Detect which cell encompasses the target text, then output its [X, Y] center coordinate. 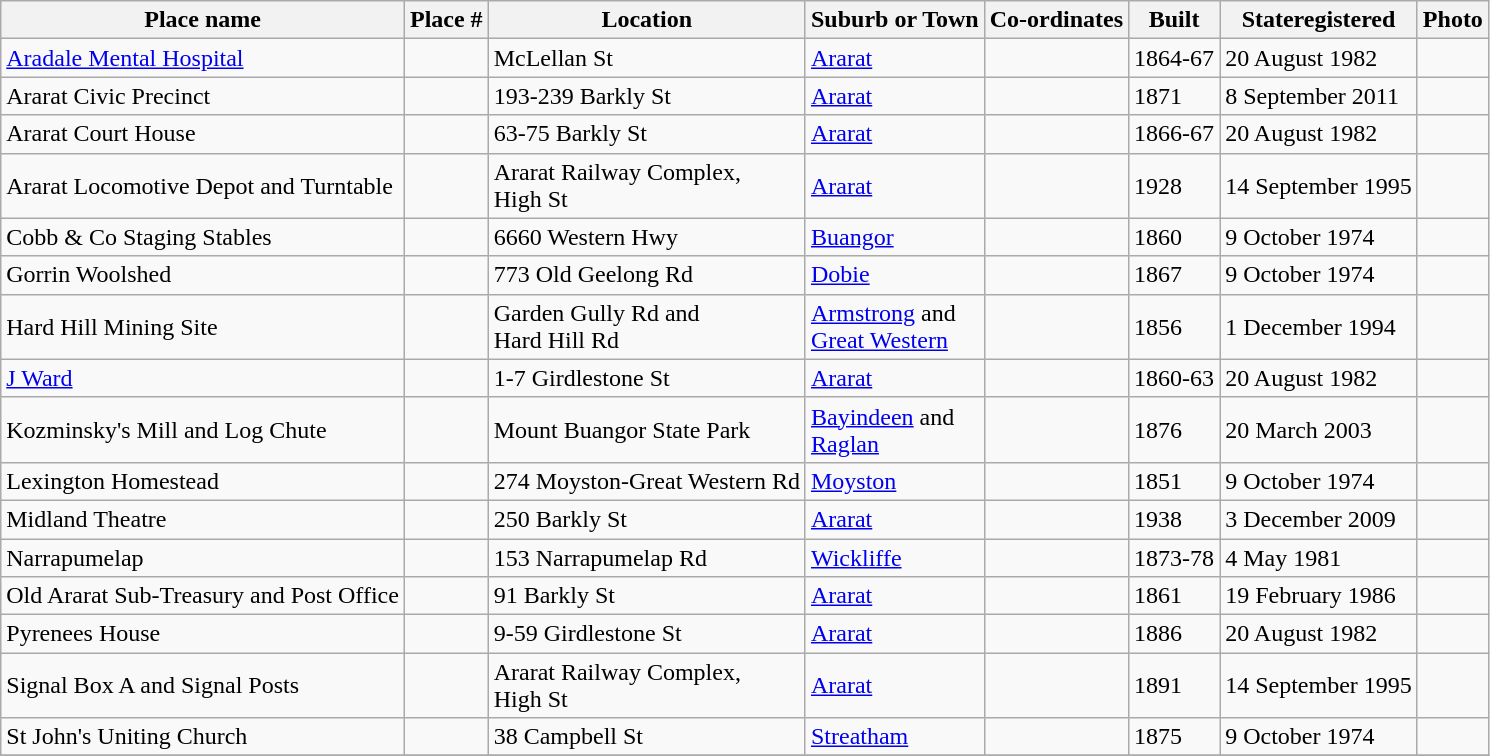
J Ward [203, 378]
250 Barkly St [646, 519]
Location [646, 20]
6660 Western Hwy [646, 237]
19 February 1986 [1319, 596]
Wickliffe [894, 557]
Stateregistered [1319, 20]
1856 [1174, 326]
1886 [1174, 634]
8 September 2011 [1319, 96]
Aradale Mental Hospital [203, 58]
Mount Buangor State Park [646, 430]
4 May 1981 [1319, 557]
1861 [1174, 596]
St John's Uniting Church [203, 737]
1938 [1174, 519]
20 March 2003 [1319, 430]
1860 [1174, 237]
Gorrin Woolshed [203, 275]
1891 [1174, 686]
153 Narrapumelap Rd [646, 557]
773 Old Geelong Rd [646, 275]
1860-63 [1174, 378]
Built [1174, 20]
Buangor [894, 237]
Pyrenees House [203, 634]
Suburb or Town [894, 20]
Ararat Court House [203, 134]
Hard Hill Mining Site [203, 326]
9-59 Girdlestone St [646, 634]
1875 [1174, 737]
1873-78 [1174, 557]
Place name [203, 20]
Co-ordinates [1056, 20]
63-75 Barkly St [646, 134]
Garden Gully Rd andHard Hill Rd [646, 326]
Narrapumelap [203, 557]
1876 [1174, 430]
1867 [1174, 275]
Kozminsky's Mill and Log Chute [203, 430]
McLellan St [646, 58]
Armstrong and Great Western [894, 326]
1871 [1174, 96]
Cobb & Co Staging Stables [203, 237]
Place # [446, 20]
Signal Box A and Signal Posts [203, 686]
91 Barkly St [646, 596]
Dobie [894, 275]
Moyston [894, 481]
3 December 2009 [1319, 519]
Lexington Homestead [203, 481]
193-239 Barkly St [646, 96]
38 Campbell St [646, 737]
Old Ararat Sub-Treasury and Post Office [203, 596]
Ararat Civic Precinct [203, 96]
1-7 Girdlestone St [646, 378]
1864-67 [1174, 58]
274 Moyston-Great Western Rd [646, 481]
Ararat Locomotive Depot and Turntable [203, 186]
Streatham [894, 737]
1851 [1174, 481]
Bayindeen and Raglan [894, 430]
1 December 1994 [1319, 326]
Photo [1452, 20]
Midland Theatre [203, 519]
1928 [1174, 186]
1866-67 [1174, 134]
